For the text-containing cell, return its midpoint in (X, Y) coordinate format. 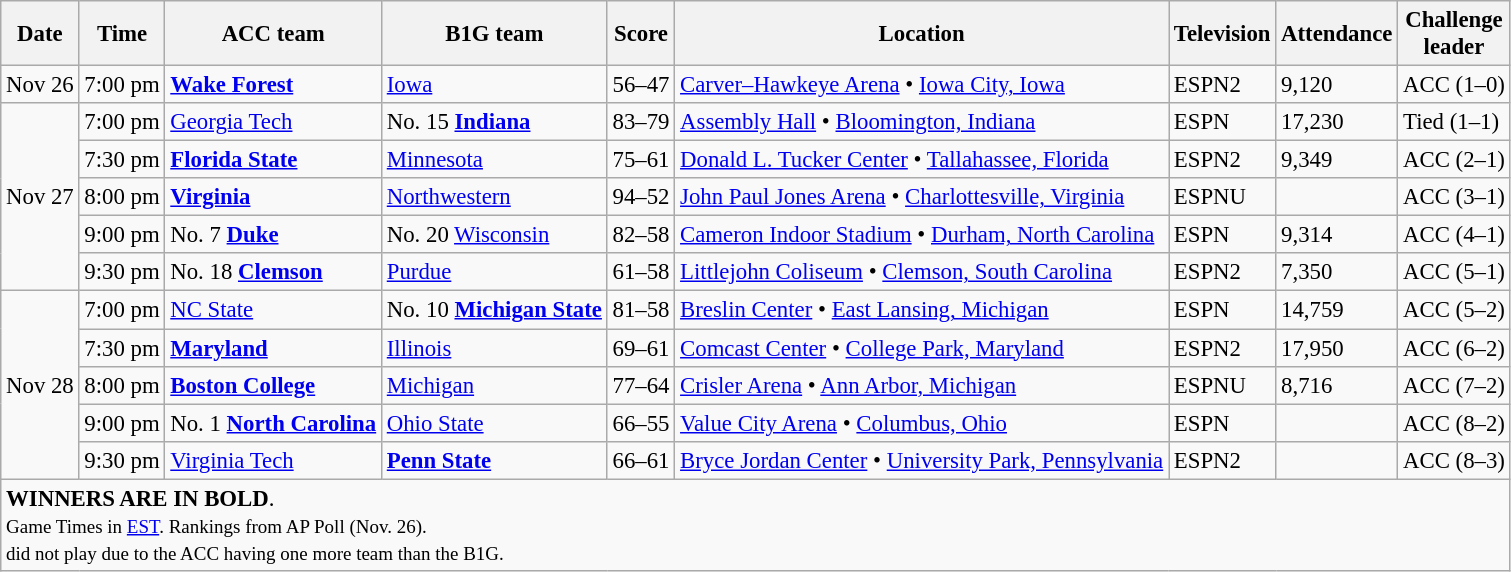
ACC (4–1) (1454, 235)
Georgia Tech (273, 122)
Crisler Arena • Ann Arbor, Michigan (922, 385)
Cameron Indoor Stadium • Durham, North Carolina (922, 235)
Minnesota (494, 160)
Date (40, 34)
Time (122, 34)
ACC (5–2) (1454, 310)
No. 18 Clemson (273, 273)
Virginia Tech (273, 460)
No. 15 Indiana (494, 122)
Challengeleader (1454, 34)
Florida State (273, 160)
Wake Forest (273, 85)
Breslin Center • East Lansing, Michigan (922, 310)
Boston College (273, 385)
83–79 (641, 122)
Bryce Jordan Center • University Park, Pennsylvania (922, 460)
ACC (2–1) (1454, 160)
81–58 (641, 310)
14,759 (1337, 310)
ACC (7–2) (1454, 385)
ACC (5–1) (1454, 273)
Northwestern (494, 197)
John Paul Jones Arena • Charlottesville, Virginia (922, 197)
Virginia (273, 197)
Purdue (494, 273)
No. 10 Michigan State (494, 310)
Attendance (1337, 34)
Television (1222, 34)
Tied (1–1) (1454, 122)
9,314 (1337, 235)
Michigan (494, 385)
Ohio State (494, 423)
Maryland (273, 348)
ACC team (273, 34)
66–61 (641, 460)
ACC (1–0) (1454, 85)
Penn State (494, 460)
Assembly Hall • Bloomington, Indiana (922, 122)
94–52 (641, 197)
Location (922, 34)
No. 1 North Carolina (273, 423)
77–64 (641, 385)
B1G team (494, 34)
9,349 (1337, 160)
Illinois (494, 348)
No. 7 Duke (273, 235)
Score (641, 34)
69–61 (641, 348)
ACC (8–2) (1454, 423)
Value City Arena • Columbus, Ohio (922, 423)
ACC (6–2) (1454, 348)
56–47 (641, 85)
Carver–Hawkeye Arena • Iowa City, Iowa (922, 85)
ACC (3–1) (1454, 197)
17,950 (1337, 348)
9,120 (1337, 85)
Littlejohn Coliseum • Clemson, South Carolina (922, 273)
66–55 (641, 423)
Nov 28 (40, 385)
No. 20 Wisconsin (494, 235)
7,350 (1337, 273)
NC State (273, 310)
WINNERS ARE IN BOLD.Game Times in EST. Rankings from AP Poll (Nov. 26). did not play due to the ACC having one more team than the B1G. (756, 525)
Comcast Center • College Park, Maryland (922, 348)
Nov 26 (40, 85)
Nov 27 (40, 197)
17,230 (1337, 122)
75–61 (641, 160)
82–58 (641, 235)
Donald L. Tucker Center • Tallahassee, Florida (922, 160)
8,716 (1337, 385)
61–58 (641, 273)
ACC (8–3) (1454, 460)
Iowa (494, 85)
